For the text-containing cell, return its midpoint in [x, y] coordinate format. 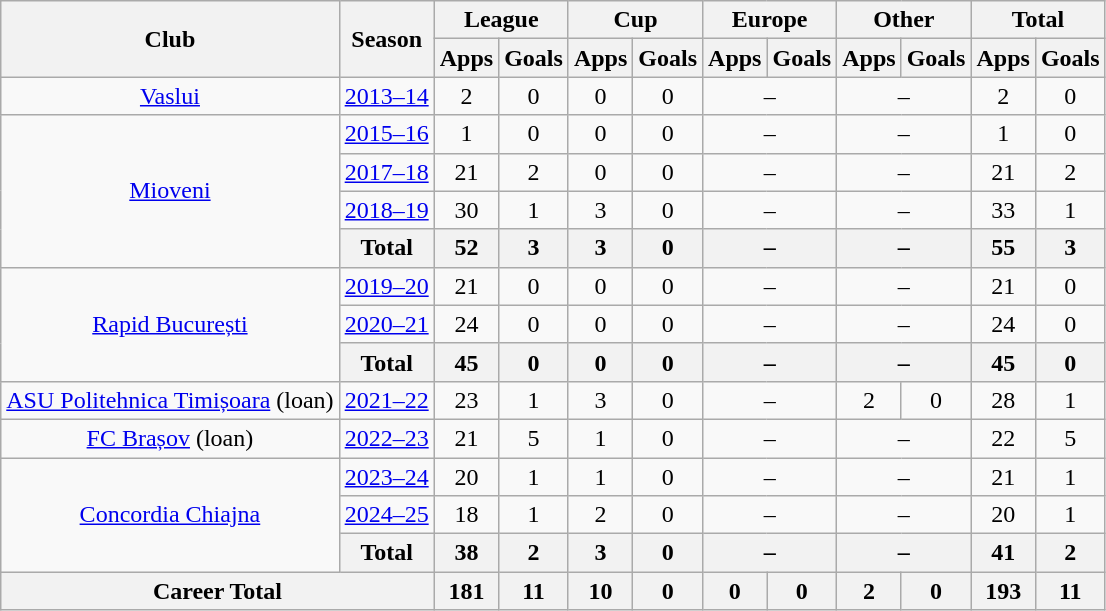
23 [466, 400]
Mioveni [170, 191]
41 [1003, 553]
Season [386, 39]
38 [466, 553]
2021–22 [386, 400]
33 [1003, 210]
52 [466, 248]
Cup [635, 20]
2023–24 [386, 477]
Rapid București [170, 324]
2018–19 [386, 210]
2022–23 [386, 438]
2019–20 [386, 286]
2020–21 [386, 324]
Career Total [218, 591]
2024–25 [386, 515]
22 [1003, 438]
FC Brașov (loan) [170, 438]
193 [1003, 591]
10 [600, 591]
2013–14 [386, 96]
30 [466, 210]
League [501, 20]
Concordia Chiajna [170, 515]
Europe [770, 20]
ASU Politehnica Timișoara (loan) [170, 400]
2015–16 [386, 134]
181 [466, 591]
18 [466, 515]
Club [170, 39]
28 [1003, 400]
2017–18 [386, 172]
55 [1003, 248]
Vaslui [170, 96]
Other [904, 20]
